For the text-containing cell, return its midpoint in [X, Y] coordinate format. 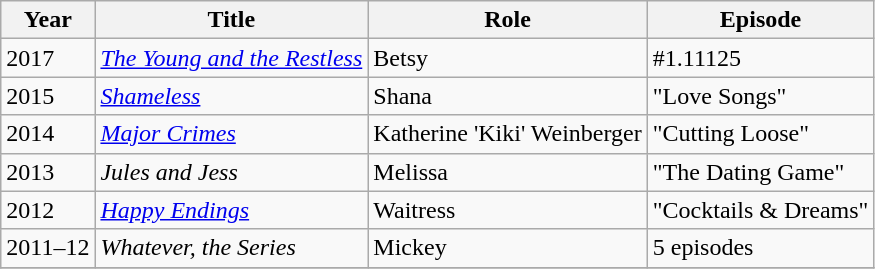
"Cocktails & Dreams" [760, 210]
"Cutting Loose" [760, 134]
"Love Songs" [760, 96]
Whatever, the Series [232, 248]
5 episodes [760, 248]
2013 [48, 172]
Shameless [232, 96]
Happy Endings [232, 210]
Waitress [508, 210]
The Young and the Restless [232, 58]
#1.11125 [760, 58]
2011–12 [48, 248]
Major Crimes [232, 134]
Year [48, 20]
Title [232, 20]
Mickey [508, 248]
Katherine 'Kiki' Weinberger [508, 134]
Betsy [508, 58]
Melissa [508, 172]
2012 [48, 210]
Episode [760, 20]
2017 [48, 58]
"The Dating Game" [760, 172]
Role [508, 20]
Jules and Jess [232, 172]
Shana [508, 96]
2014 [48, 134]
2015 [48, 96]
